Determine the (X, Y) coordinate at the center of the cell enclosing the given text.  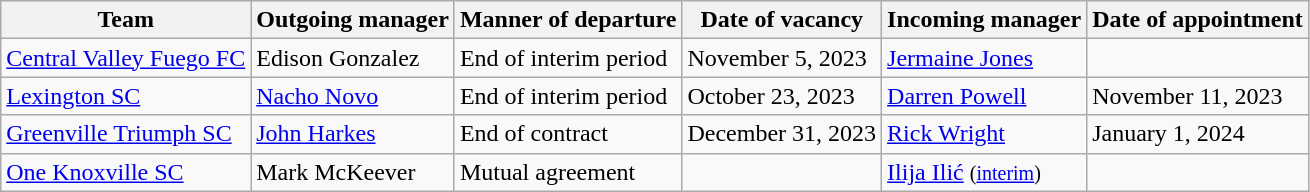
January 1, 2024 (1198, 134)
Ilija Ilić (interim) (984, 172)
Team (126, 20)
Nacho Novo (353, 96)
Date of vacancy (782, 20)
John Harkes (353, 134)
Jermaine Jones (984, 58)
Central Valley Fuego FC (126, 58)
Mark McKeever (353, 172)
December 31, 2023 (782, 134)
Greenville Triumph SC (126, 134)
Lexington SC (126, 96)
Mutual agreement (568, 172)
Edison Gonzalez (353, 58)
One Knoxville SC (126, 172)
November 5, 2023 (782, 58)
October 23, 2023 (782, 96)
Manner of departure (568, 20)
End of contract (568, 134)
November 11, 2023 (1198, 96)
Incoming manager (984, 20)
Date of appointment (1198, 20)
Outgoing manager (353, 20)
Rick Wright (984, 134)
Darren Powell (984, 96)
